Pinpoint the cell where the given text exists, returning its (X, Y) midpoint coordinate. 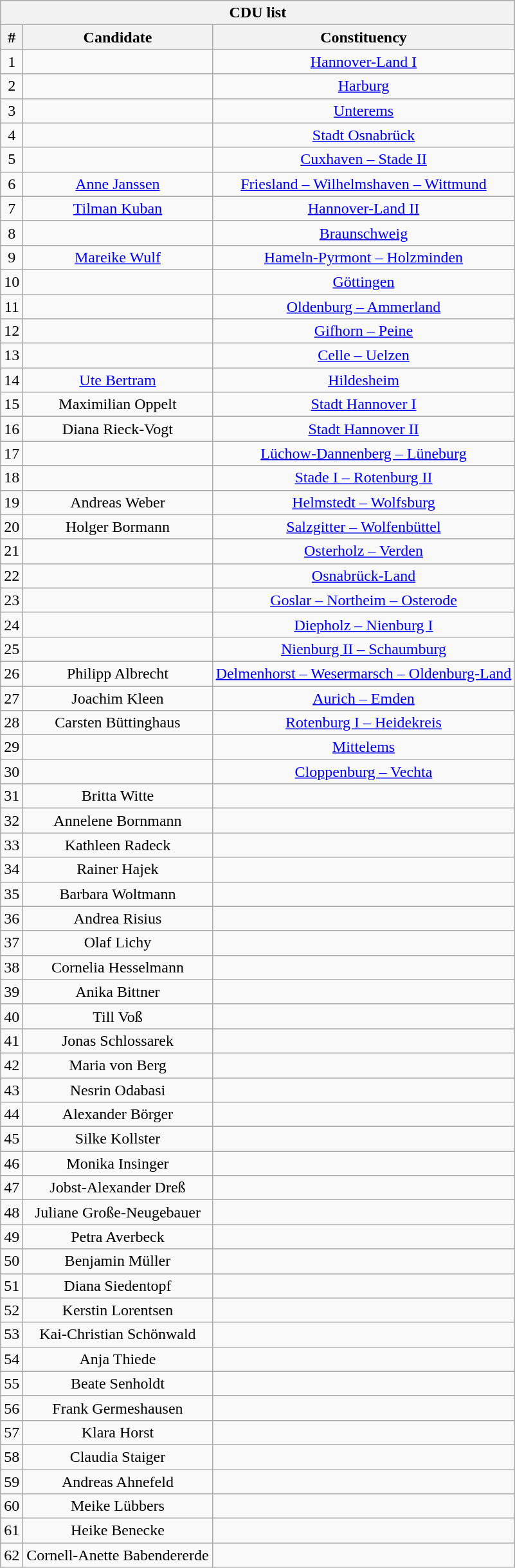
Monika Insinger (118, 1163)
20 (12, 527)
54 (12, 1359)
51 (12, 1286)
9 (12, 257)
Alexander Börger (118, 1115)
Anne Janssen (118, 184)
Holger Bormann (118, 527)
Kerstin Lorentsen (118, 1310)
Hildesheim (364, 380)
24 (12, 624)
5 (12, 160)
Anja Thiede (118, 1359)
Rainer Hajek (118, 870)
Philipp Albrecht (118, 673)
Barbara Woltmann (118, 894)
14 (12, 380)
Osnabrück-Land (364, 576)
Aurich – Emden (364, 698)
Delmenhorst – Wesermarsch – Oldenburg-Land (364, 673)
Mareike Wulf (118, 257)
55 (12, 1383)
Juliane Große-Neugebauer (118, 1212)
33 (12, 845)
31 (12, 796)
22 (12, 576)
35 (12, 894)
Cloppenburg – Vechta (364, 772)
57 (12, 1432)
Tilman Kuban (118, 208)
Annelene Bornmann (118, 821)
Maximilian Oppelt (118, 405)
10 (12, 282)
17 (12, 453)
49 (12, 1237)
7 (12, 208)
Klara Horst (118, 1432)
61 (12, 1531)
Andreas Ahnefeld (118, 1481)
56 (12, 1408)
28 (12, 723)
18 (12, 478)
Celle – Uelzen (364, 356)
Maria von Berg (118, 1065)
Carsten Büttinghaus (118, 723)
Petra Averbeck (118, 1237)
Unterems (364, 111)
Andreas Weber (118, 502)
Braunschweig (364, 233)
Diana Rieck-Vogt (118, 429)
Heike Benecke (118, 1531)
Gifhorn – Peine (364, 331)
19 (12, 502)
Benjamin Müller (118, 1261)
Joachim Kleen (118, 698)
58 (12, 1457)
Kai-Christian Schönwald (118, 1335)
11 (12, 307)
Silke Kollster (118, 1139)
44 (12, 1115)
27 (12, 698)
3 (12, 111)
Göttingen (364, 282)
Frank Germeshausen (118, 1408)
Jonas Schlossarek (118, 1041)
Cornell-Anette Babendererde (118, 1555)
23 (12, 600)
# (12, 37)
62 (12, 1555)
32 (12, 821)
Cornelia Hesselmann (118, 967)
Rotenburg I – Heidekreis (364, 723)
Stadt Hannover I (364, 405)
Goslar – Northeim – Osterode (364, 600)
50 (12, 1261)
1 (12, 62)
42 (12, 1065)
36 (12, 918)
4 (12, 135)
Candidate (118, 37)
Beate Senholdt (118, 1383)
Andrea Risius (118, 918)
52 (12, 1310)
Hameln-Pyrmont – Holzminden (364, 257)
Harburg (364, 86)
Claudia Staiger (118, 1457)
48 (12, 1212)
Cuxhaven – Stade II (364, 160)
47 (12, 1188)
Kathleen Radeck (118, 845)
Helmstedt – Wolfsburg (364, 502)
Diana Siedentopf (118, 1286)
16 (12, 429)
2 (12, 86)
Anika Bittner (118, 992)
6 (12, 184)
Mittelems (364, 747)
Lüchow-Dannenberg – Lüneburg (364, 453)
34 (12, 870)
53 (12, 1335)
29 (12, 747)
25 (12, 649)
41 (12, 1041)
Salzgitter – Wolfenbüttel (364, 527)
12 (12, 331)
Hannover-Land I (364, 62)
Diepholz – Nienburg I (364, 624)
39 (12, 992)
30 (12, 772)
Olaf Lichy (118, 943)
Britta Witte (118, 796)
Stadt Osnabrück (364, 135)
CDU list (258, 13)
Ute Bertram (118, 380)
8 (12, 233)
60 (12, 1506)
Till Voß (118, 1016)
40 (12, 1016)
Meike Lübbers (118, 1506)
Stade I – Rotenburg II (364, 478)
13 (12, 356)
Nienburg II – Schaumburg (364, 649)
Constituency (364, 37)
Jobst-Alexander Dreß (118, 1188)
Osterholz – Verden (364, 551)
37 (12, 943)
43 (12, 1090)
45 (12, 1139)
Stadt Hannover II (364, 429)
Oldenburg – Ammerland (364, 307)
Friesland – Wilhelmshaven – Wittmund (364, 184)
Nesrin Odabasi (118, 1090)
21 (12, 551)
15 (12, 405)
46 (12, 1163)
Hannover-Land II (364, 208)
59 (12, 1481)
26 (12, 673)
38 (12, 967)
